From the cell containing the given text, extract its center point as [x, y] coordinate. 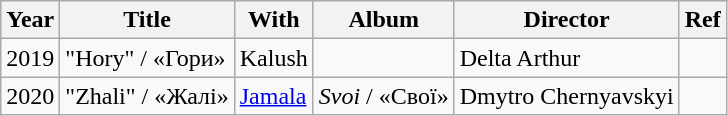
Title [147, 20]
Ref [702, 20]
Director [566, 20]
2020 [30, 96]
Dmytro Chernyavskyi [566, 96]
Year [30, 20]
"Zhali" / «Жалі» [147, 96]
With [274, 20]
"Hory" / «Гори» [147, 58]
2019 [30, 58]
Kalush [274, 58]
Jamala [274, 96]
Album [384, 20]
Svoi / «Свої» [384, 96]
Delta Arthur [566, 58]
